Return (X, Y) of the center of cell containing provided text 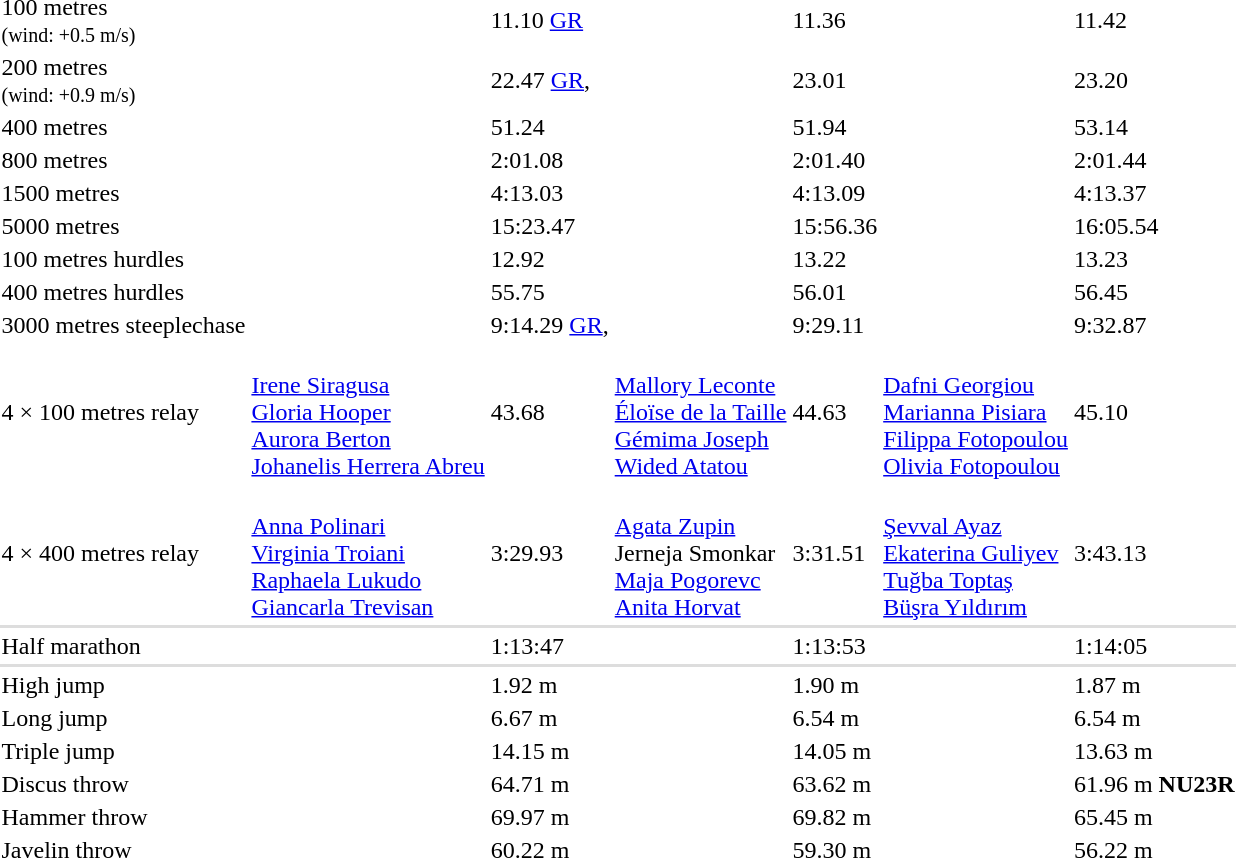
4:13.03 (550, 193)
9:32.87 (1154, 325)
800 metres (124, 160)
Agata ZupinJerneja SmonkarMaja PogorevcAnita Horvat (700, 553)
44.63 (835, 412)
2:01.08 (550, 160)
1500 metres (124, 193)
4 × 100 metres relay (124, 412)
22.47 GR, (550, 80)
9:14.29 GR, (550, 325)
15:23.47 (550, 226)
13.22 (835, 259)
Mallory LeconteÉloïse de la TailleGémima JosephWided Atatou (700, 412)
3:43.13 (1154, 553)
Long jump (124, 718)
2:01.40 (835, 160)
3000 metres steeplechase (124, 325)
55.75 (550, 292)
69.97 m (550, 817)
43.68 (550, 412)
Dafni GeorgiouMarianna PisiaraFilippa FotopoulouOlivia Fotopoulou (976, 412)
56.01 (835, 292)
Şevval AyazEkaterina GuliyevTuğba ToptaşBüşra Yıldırım (976, 553)
1:13:47 (550, 646)
13.63 m (1154, 751)
Anna PolinariVirginia TroianiRaphaela LukudoGiancarla Trevisan (368, 553)
Irene SiragusaGloria HooperAurora BertonJohanelis Herrera Abreu (368, 412)
2:01.44 (1154, 160)
4 × 400 metres relay (124, 553)
400 metres hurdles (124, 292)
65.45 m (1154, 817)
1:13:53 (835, 646)
200 metres(wind: +0.9 m/s) (124, 80)
Half marathon (124, 646)
3:29.93 (550, 553)
100 metres hurdles (124, 259)
51.24 (550, 127)
64.71 m (550, 784)
69.82 m (835, 817)
5000 metres (124, 226)
Discus throw (124, 784)
400 metres (124, 127)
61.96 m NU23R (1154, 784)
51.94 (835, 127)
45.10 (1154, 412)
1.87 m (1154, 685)
63.62 m (835, 784)
23.01 (835, 80)
4:13.09 (835, 193)
3:31.51 (835, 553)
9:29.11 (835, 325)
1.90 m (835, 685)
6.67 m (550, 718)
1.92 m (550, 685)
12.92 (550, 259)
High jump (124, 685)
1:14:05 (1154, 646)
53.14 (1154, 127)
15:56.36 (835, 226)
13.23 (1154, 259)
4:13.37 (1154, 193)
16:05.54 (1154, 226)
Triple jump (124, 751)
Hammer throw (124, 817)
23.20 (1154, 80)
14.05 m (835, 751)
14.15 m (550, 751)
56.45 (1154, 292)
